Scan for the cell matching the given text and deliver its (X, Y) coordinate at center. 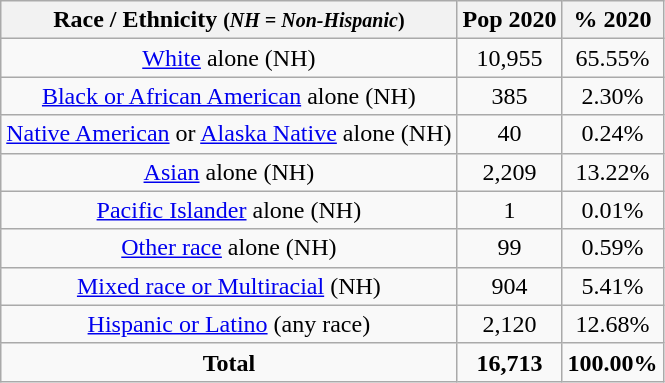
Asian alone (NH) (229, 172)
White alone (NH) (229, 58)
2,120 (510, 324)
385 (510, 96)
40 (510, 134)
904 (510, 286)
100.00% (612, 362)
2.30% (612, 96)
Other race alone (NH) (229, 248)
Hispanic or Latino (any race) (229, 324)
Black or African American alone (NH) (229, 96)
Pacific Islander alone (NH) (229, 210)
Total (229, 362)
65.55% (612, 58)
12.68% (612, 324)
0.59% (612, 248)
0.24% (612, 134)
Mixed race or Multiracial (NH) (229, 286)
1 (510, 210)
10,955 (510, 58)
Race / Ethnicity (NH = Non-Hispanic) (229, 20)
Native American or Alaska Native alone (NH) (229, 134)
0.01% (612, 210)
99 (510, 248)
5.41% (612, 286)
Pop 2020 (510, 20)
% 2020 (612, 20)
16,713 (510, 362)
2,209 (510, 172)
13.22% (612, 172)
